From the cell containing the given text, extract its center point as (x, y) coordinate. 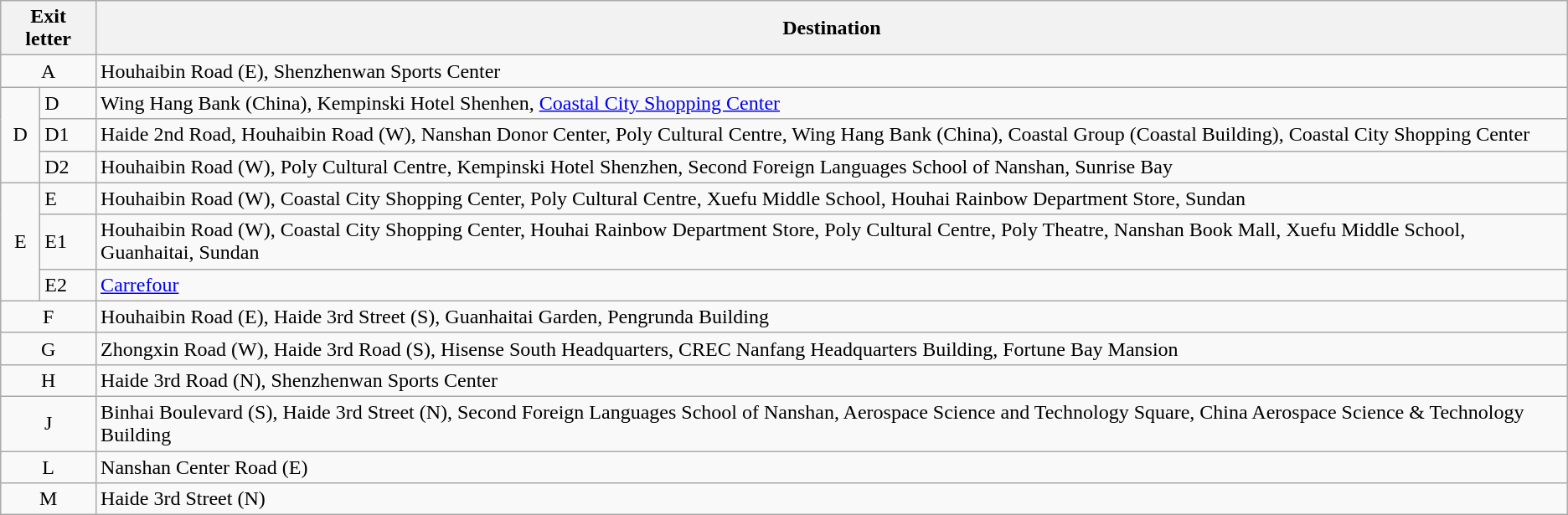
Houhaibin Road (E), Haide 3rd Street (S), Guanhaitai Garden, Pengrunda Building (833, 317)
Exit letter (49, 28)
Zhongxin Road (W), Haide 3rd Road (S), Hisense South Headquarters, CREC Nanfang Headquarters Building, Fortune Bay Mansion (833, 348)
H (49, 380)
Destination (833, 28)
Haide 3rd Road (N), Shenzhenwan Sports Center (833, 380)
Houhaibin Road (W), Poly Cultural Centre, Kempinski Hotel Shenzhen, Second Foreign Languages School of Nanshan, Sunrise Bay (833, 167)
Carrefour (833, 285)
F (49, 317)
J (49, 424)
G (49, 348)
M (49, 499)
A (49, 71)
Haide 3rd Street (N) (833, 499)
Houhaibin Road (E), Shenzhenwan Sports Center (833, 71)
Wing Hang Bank (China), Kempinski Hotel Shenhen, Coastal City Shopping Center (833, 103)
E1 (69, 241)
E2 (69, 285)
Nanshan Center Road (E) (833, 466)
D2 (69, 167)
Houhaibin Road (W), Coastal City Shopping Center, Poly Cultural Centre, Xuefu Middle School, Houhai Rainbow Department Store, Sundan (833, 198)
D1 (69, 135)
L (49, 466)
